Search for the cell housing the specified text and yield its (X, Y) center coordinate. 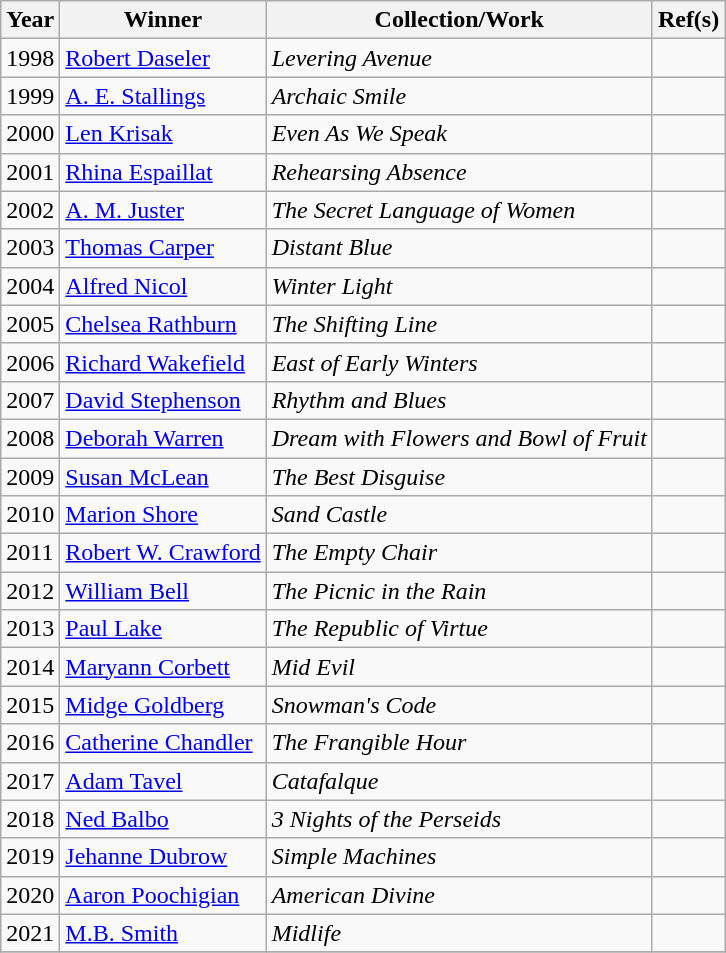
The Picnic in the Rain (459, 591)
The Republic of Virtue (459, 629)
2004 (30, 286)
Deborah Warren (163, 438)
Midge Goldberg (163, 705)
2005 (30, 324)
Alfred Nicol (163, 286)
The Shifting Line (459, 324)
Ned Balbo (163, 819)
2001 (30, 172)
Chelsea Rathburn (163, 324)
2012 (30, 591)
Snowman's Code (459, 705)
Len Krisak (163, 134)
M.B. Smith (163, 933)
2010 (30, 515)
Robert W. Crawford (163, 553)
A. M. Juster (163, 210)
2014 (30, 667)
Archaic Smile (459, 96)
Rhina Espaillat (163, 172)
2016 (30, 743)
The Secret Language of Women (459, 210)
2020 (30, 895)
American Divine (459, 895)
1999 (30, 96)
Catherine Chandler (163, 743)
Rehearsing Absence (459, 172)
Jehanne Dubrow (163, 857)
David Stephenson (163, 400)
Year (30, 20)
Adam Tavel (163, 781)
Winter Light (459, 286)
Maryann Corbett (163, 667)
Marion Shore (163, 515)
2019 (30, 857)
The Empty Chair (459, 553)
Midlife (459, 933)
A. E. Stallings (163, 96)
Aaron Poochigian (163, 895)
Catafalque (459, 781)
Rhythm and Blues (459, 400)
2021 (30, 933)
2018 (30, 819)
Even As We Speak (459, 134)
Dream with Flowers and Bowl of Fruit (459, 438)
Susan McLean (163, 477)
2008 (30, 438)
2017 (30, 781)
East of Early Winters (459, 362)
2000 (30, 134)
Mid Evil (459, 667)
Collection/Work (459, 20)
Thomas Carper (163, 248)
2011 (30, 553)
2015 (30, 705)
William Bell (163, 591)
Levering Avenue (459, 58)
2013 (30, 629)
Ref(s) (688, 20)
Robert Daseler (163, 58)
1998 (30, 58)
The Frangible Hour (459, 743)
Sand Castle (459, 515)
Winner (163, 20)
Richard Wakefield (163, 362)
The Best Disguise (459, 477)
3 Nights of the Perseids (459, 819)
Simple Machines (459, 857)
Distant Blue (459, 248)
2007 (30, 400)
2003 (30, 248)
2009 (30, 477)
2002 (30, 210)
Paul Lake (163, 629)
2006 (30, 362)
